Return [X, Y] of the center of cell containing provided text 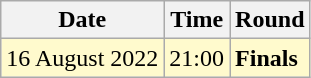
Round [270, 20]
21:00 [197, 58]
Date [82, 20]
Finals [270, 58]
16 August 2022 [82, 58]
Time [197, 20]
